Locate the cell with the specified text and output its (X, Y) center coordinate. 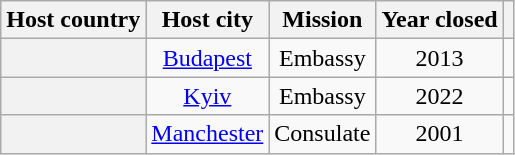
Host country (74, 20)
Consulate (322, 134)
Manchester (208, 134)
Mission (322, 20)
2022 (440, 96)
2013 (440, 58)
Budapest (208, 58)
2001 (440, 134)
Kyiv (208, 96)
Host city (208, 20)
Year closed (440, 20)
